Identify which cell holds the provided text, then report its [x, y] central coordinate. 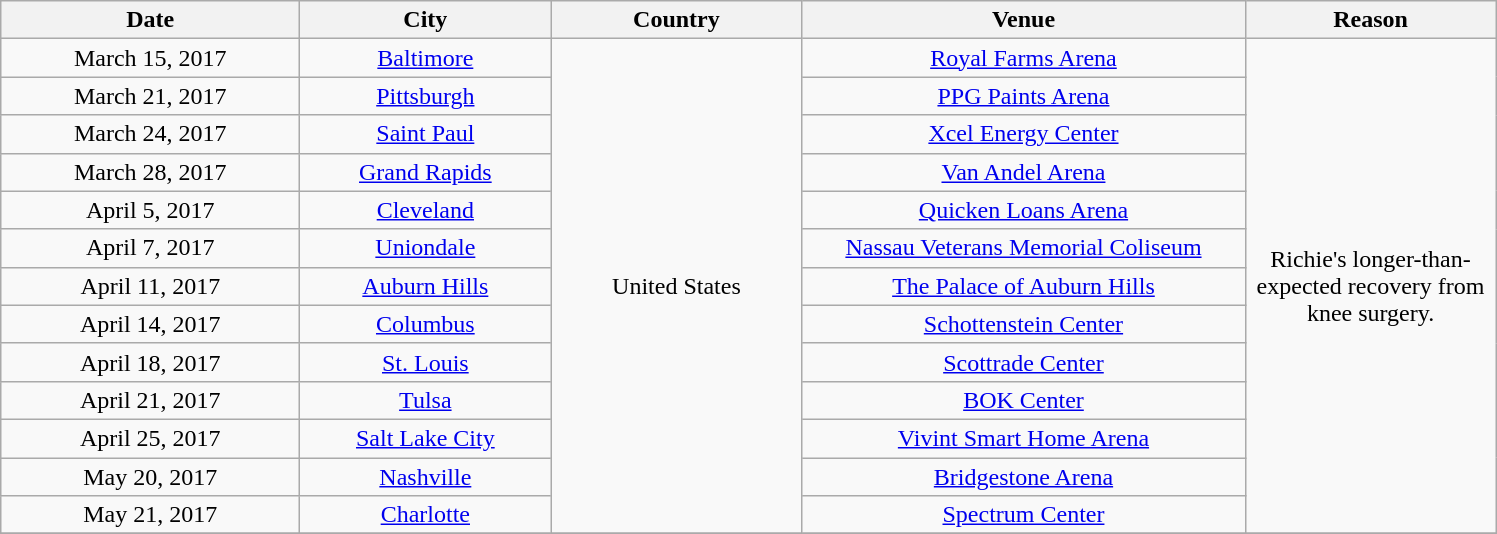
Date [150, 20]
Pittsburgh [426, 96]
April 18, 2017 [150, 362]
United States [676, 286]
Vivint Smart Home Arena [1024, 438]
Baltimore [426, 58]
Tulsa [426, 400]
The Palace of Auburn Hills [1024, 286]
Salt Lake City [426, 438]
Country [676, 20]
Schottenstein Center [1024, 324]
Van Andel Arena [1024, 172]
Scottrade Center [1024, 362]
Quicken Loans Arena [1024, 210]
Columbus [426, 324]
April 7, 2017 [150, 248]
March 21, 2017 [150, 96]
Uniondale [426, 248]
St. Louis [426, 362]
BOK Center [1024, 400]
Grand Rapids [426, 172]
Richie's longer-than-expected recovery from knee surgery. [1370, 286]
PPG Paints Arena [1024, 96]
April 14, 2017 [150, 324]
Nashville [426, 477]
April 5, 2017 [150, 210]
March 15, 2017 [150, 58]
March 24, 2017 [150, 134]
March 28, 2017 [150, 172]
City [426, 20]
Royal Farms Arena [1024, 58]
Reason [1370, 20]
Cleveland [426, 210]
Nassau Veterans Memorial Coliseum [1024, 248]
May 20, 2017 [150, 477]
Venue [1024, 20]
April 11, 2017 [150, 286]
Spectrum Center [1024, 515]
Bridgestone Arena [1024, 477]
April 25, 2017 [150, 438]
Charlotte [426, 515]
May 21, 2017 [150, 515]
Saint Paul [426, 134]
Auburn Hills [426, 286]
April 21, 2017 [150, 400]
Xcel Energy Center [1024, 134]
